Extract the (X, Y) coordinate from the center of the cell holding the provided text.  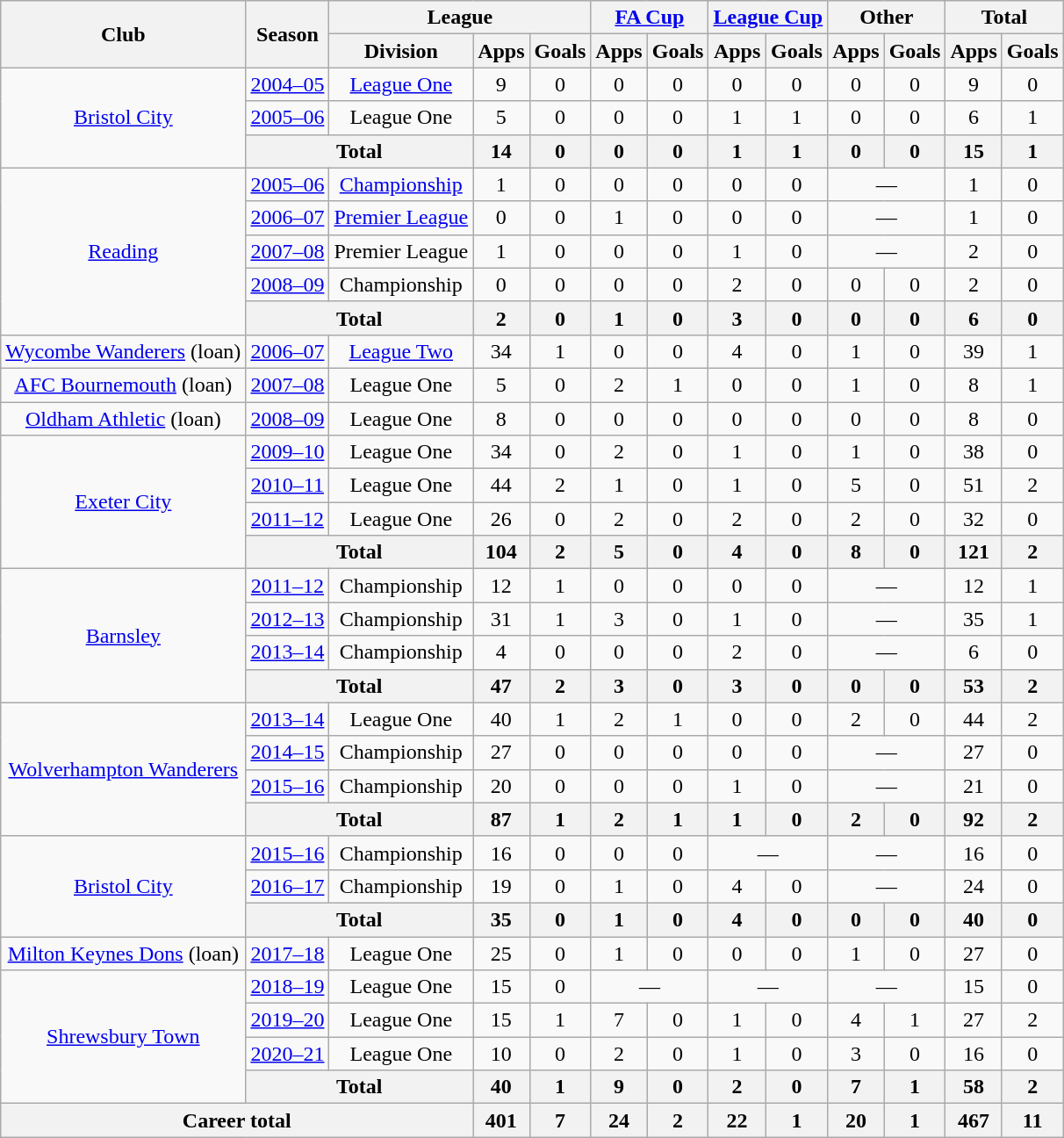
2012–13 (288, 619)
19 (501, 886)
31 (501, 619)
2020–21 (288, 1054)
Wycombe Wanderers (loan) (123, 351)
Exeter City (123, 502)
Milton Keynes Dons (loan) (123, 953)
Club (123, 34)
FA Cup (650, 18)
2016–17 (288, 886)
League Two (401, 351)
467 (974, 1120)
26 (501, 519)
10 (501, 1054)
2004–05 (288, 84)
Season (288, 34)
53 (974, 686)
2017–18 (288, 953)
2010–11 (288, 486)
25 (501, 953)
58 (974, 1087)
Reading (123, 251)
39 (974, 351)
2019–20 (288, 1020)
104 (501, 552)
2014–15 (288, 753)
AFC Bournemouth (loan) (123, 385)
21 (974, 786)
11 (1032, 1120)
2018–19 (288, 987)
Shrewsbury Town (123, 1037)
Division (401, 51)
Wolverhampton Wanderers (123, 769)
2009–10 (288, 452)
League Cup (768, 18)
38 (974, 452)
51 (974, 486)
32 (974, 519)
92 (974, 819)
47 (501, 686)
Barnsley (123, 636)
401 (501, 1120)
121 (974, 552)
Other (887, 18)
22 (737, 1120)
Oldham Athletic (loan) (123, 419)
14 (501, 151)
Career total (237, 1120)
87 (501, 819)
League (460, 18)
